Detect which cell encompasses the target text, then output its (X, Y) center coordinate. 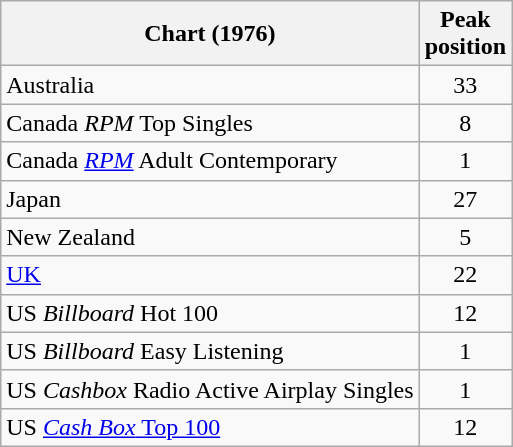
27 (465, 199)
8 (465, 123)
US Cashbox Radio Active Airplay Singles (210, 389)
New Zealand (210, 237)
UK (210, 275)
Chart (1976) (210, 34)
5 (465, 237)
US Billboard Hot 100 (210, 313)
33 (465, 85)
US Billboard Easy Listening (210, 351)
Peakposition (465, 34)
22 (465, 275)
Canada RPM Adult Contemporary (210, 161)
Australia (210, 85)
US Cash Box Top 100 (210, 427)
Japan (210, 199)
Canada RPM Top Singles (210, 123)
